Detect which cell encompasses the target text, then output its [x, y] center coordinate. 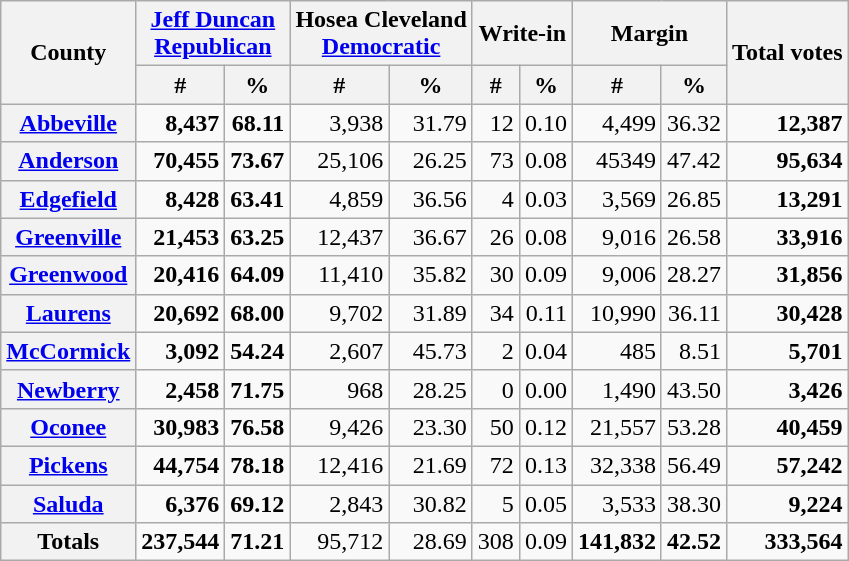
26.25 [431, 161]
42.52 [694, 542]
47.42 [694, 161]
35.82 [431, 275]
25,106 [340, 161]
0.11 [546, 313]
County [68, 52]
30 [496, 275]
2,458 [180, 389]
12 [496, 123]
12,416 [340, 465]
Laurens [68, 313]
0.05 [546, 503]
26 [496, 237]
141,832 [616, 542]
64.09 [258, 275]
Oconee [68, 427]
57,242 [788, 465]
11,410 [340, 275]
63.25 [258, 237]
9,224 [788, 503]
28.69 [431, 542]
21.69 [431, 465]
73 [496, 161]
Jeff DuncanRepublican [213, 34]
8.51 [694, 351]
0.12 [546, 427]
73.67 [258, 161]
2,843 [340, 503]
8,437 [180, 123]
9,006 [616, 275]
72 [496, 465]
28.27 [694, 275]
Edgefield [68, 199]
Totals [68, 542]
71.21 [258, 542]
308 [496, 542]
31.79 [431, 123]
20,692 [180, 313]
26.58 [694, 237]
3,533 [616, 503]
36.32 [694, 123]
Greenville [68, 237]
63.41 [258, 199]
30,428 [788, 313]
0.04 [546, 351]
485 [616, 351]
Abbeville [68, 123]
76.58 [258, 427]
0.00 [546, 389]
4,499 [616, 123]
31,856 [788, 275]
95,712 [340, 542]
Greenwood [68, 275]
Anderson [68, 161]
5 [496, 503]
3,569 [616, 199]
2 [496, 351]
50 [496, 427]
40,459 [788, 427]
34 [496, 313]
9,016 [616, 237]
68.11 [258, 123]
33,916 [788, 237]
8,428 [180, 199]
333,564 [788, 542]
9,702 [340, 313]
44,754 [180, 465]
30.82 [431, 503]
38.30 [694, 503]
13,291 [788, 199]
Hosea ClevelandDemocratic [381, 34]
3,426 [788, 389]
56.49 [694, 465]
31.89 [431, 313]
McCormick [68, 351]
Total votes [788, 52]
21,453 [180, 237]
9,426 [340, 427]
32,338 [616, 465]
68.00 [258, 313]
28.25 [431, 389]
21,557 [616, 427]
36.56 [431, 199]
78.18 [258, 465]
5,701 [788, 351]
Write-in [522, 34]
45349 [616, 161]
4,859 [340, 199]
23.30 [431, 427]
6,376 [180, 503]
30,983 [180, 427]
237,544 [180, 542]
0 [496, 389]
Saluda [68, 503]
10,990 [616, 313]
54.24 [258, 351]
36.11 [694, 313]
0.13 [546, 465]
2,607 [340, 351]
95,634 [788, 161]
Newberry [68, 389]
71.75 [258, 389]
1,490 [616, 389]
45.73 [431, 351]
0.03 [546, 199]
53.28 [694, 427]
Pickens [68, 465]
12,387 [788, 123]
20,416 [180, 275]
36.67 [431, 237]
4 [496, 199]
968 [340, 389]
69.12 [258, 503]
3,092 [180, 351]
26.85 [694, 199]
3,938 [340, 123]
0.10 [546, 123]
43.50 [694, 389]
12,437 [340, 237]
70,455 [180, 161]
Margin [649, 34]
